Detect which cell encompasses the target text, then output its [x, y] center coordinate. 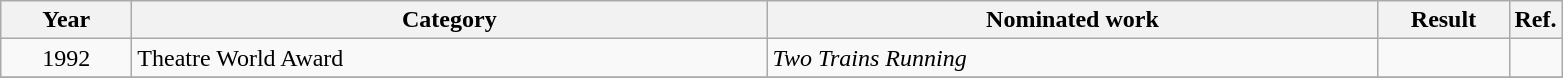
Result [1444, 20]
1992 [66, 58]
Ref. [1536, 20]
Nominated work [1072, 20]
Theatre World Award [450, 58]
Year [66, 20]
Category [450, 20]
Two Trains Running [1072, 58]
